Pinpoint the cell where the given text exists, returning its (X, Y) midpoint coordinate. 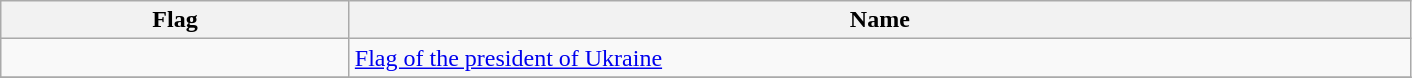
Flag (176, 20)
Name (880, 20)
Flag of the president of Ukraine (880, 58)
